Identify which cell holds the provided text, then report its [X, Y] central coordinate. 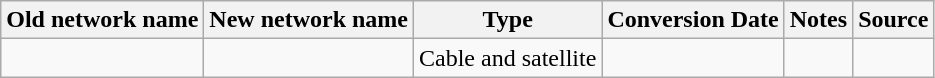
Cable and satellite [508, 58]
Notes [818, 20]
Source [894, 20]
Conversion Date [693, 20]
New network name [309, 20]
Old network name [102, 20]
Type [508, 20]
